Search for the cell housing the specified text and yield its (x, y) center coordinate. 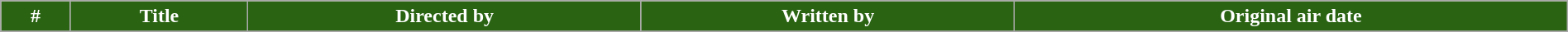
Written by (827, 16)
Directed by (445, 16)
# (36, 16)
Title (159, 16)
Original air date (1292, 16)
